From the cell containing the given text, extract its center point as (X, Y) coordinate. 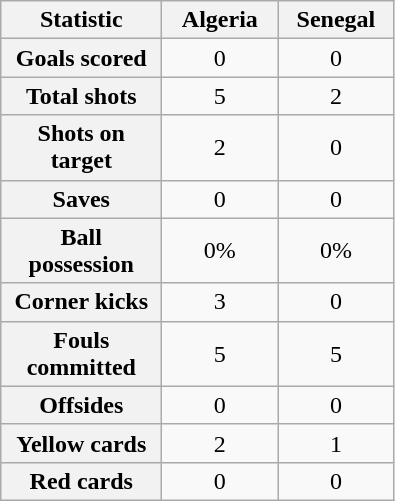
Senegal (336, 20)
Offsides (82, 405)
3 (220, 302)
Total shots (82, 96)
Algeria (220, 20)
Goals scored (82, 58)
1 (336, 443)
Ball possession (82, 250)
Red cards (82, 481)
Fouls committed (82, 354)
Yellow cards (82, 443)
Shots on target (82, 148)
Statistic (82, 20)
Saves (82, 199)
Corner kicks (82, 302)
